Extract the [x, y] coordinate from the center of the cell holding the provided text.  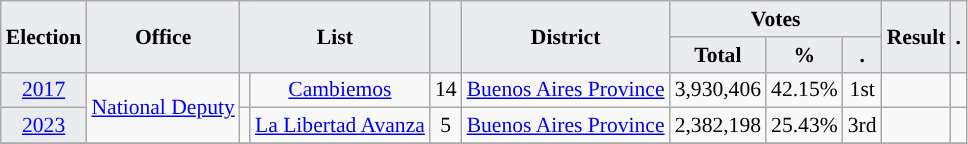
Office [162, 36]
25.43% [804, 126]
42.15% [804, 90]
Cambiemos [340, 90]
List [335, 36]
% [804, 55]
2,382,198 [718, 126]
La Libertad Avanza [340, 126]
Result [916, 36]
2017 [44, 90]
Election [44, 36]
3rd [862, 126]
3,930,406 [718, 90]
Total [718, 55]
National Deputy [162, 108]
14 [446, 90]
1st [862, 90]
District [566, 36]
Votes [776, 19]
2023 [44, 126]
5 [446, 126]
